Scan for the cell matching the given text and deliver its (X, Y) coordinate at center. 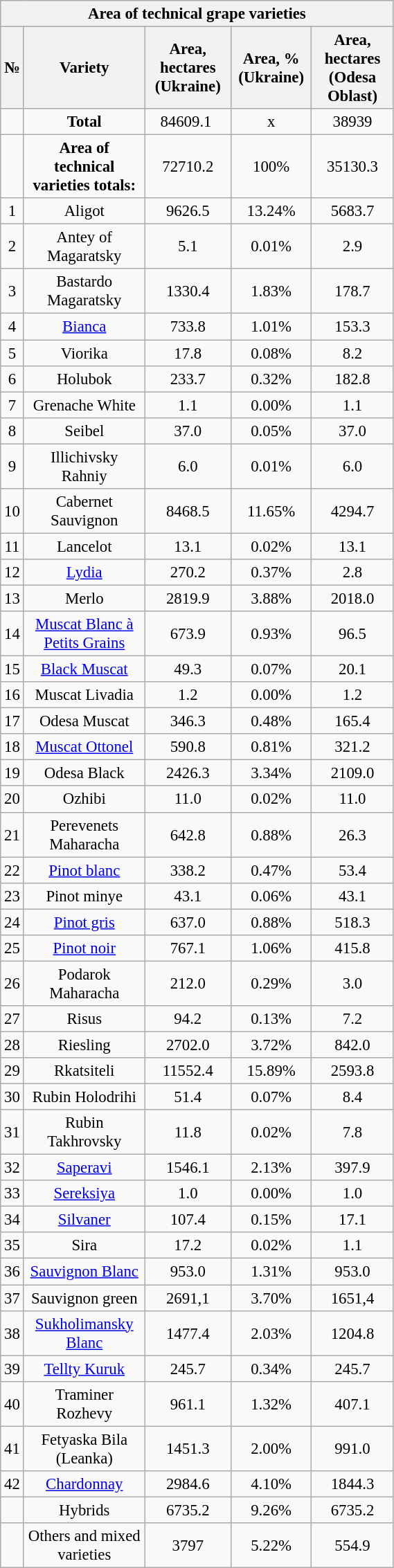
3797 (188, 1545)
1204.8 (352, 1333)
0.48% (271, 721)
673.9 (188, 634)
767.1 (188, 948)
233.7 (188, 379)
642.8 (188, 835)
7 (12, 405)
28 (12, 1045)
991.0 (352, 1448)
9.26% (271, 1510)
Risus (84, 1019)
37 (12, 1298)
Merlo (84, 598)
Total (84, 122)
Sauvignon Blanc (84, 1272)
Lydia (84, 573)
Hybrids (84, 1510)
94.2 (188, 1019)
1.06% (271, 948)
637.0 (188, 922)
40 (12, 1404)
Bastardo Magaratsky (84, 291)
Odesa Black (84, 773)
Muscat Ottonel (84, 747)
0.93% (271, 634)
0.81% (271, 747)
7.2 (352, 1019)
Traminer Rozhevy (84, 1404)
Area of technical grape varieties (197, 14)
178.7 (352, 291)
Silvaner (84, 1220)
Pinot minye (84, 896)
7.8 (352, 1133)
Perevenets Maharacha (84, 835)
Pinot gris (84, 922)
19 (12, 773)
14 (12, 634)
5683.7 (352, 211)
4.10% (271, 1484)
338.2 (188, 870)
30 (12, 1097)
Podarok Maharacha (84, 983)
6 (12, 379)
3.72% (271, 1045)
29 (12, 1071)
5.1 (188, 246)
26.3 (352, 835)
Grenache White (84, 405)
39 (12, 1369)
22 (12, 870)
Sukholimansky Blanc (84, 1333)
Pinot noir (84, 948)
2 (12, 246)
26 (12, 983)
11.8 (188, 1133)
0.32% (271, 379)
165.4 (352, 721)
Muscat Blanc à Petits Grains (84, 634)
270.2 (188, 573)
Cabernet Sauvignon (84, 511)
15.89% (271, 1071)
12 (12, 573)
961.1 (188, 1404)
Variety (84, 68)
2691,1 (188, 1298)
Rubin Takhrovsky (84, 1133)
13 (12, 598)
0.06% (271, 896)
Rubin Holodrihi (84, 1097)
Aligot (84, 211)
407.1 (352, 1404)
1 (12, 211)
11552.4 (188, 1071)
Viorika (84, 353)
Illichivsky Rahniy (84, 467)
3.88% (271, 598)
1.32% (271, 1404)
3 (12, 291)
4 (12, 327)
2.00% (271, 1448)
16 (12, 695)
49.3 (188, 669)
182.8 (352, 379)
0.15% (271, 1220)
2593.8 (352, 1071)
107.4 (188, 1220)
8.4 (352, 1097)
27 (12, 1019)
Seibel (84, 431)
1.83% (271, 291)
11 (12, 546)
10 (12, 511)
38 (12, 1333)
17.1 (352, 1220)
1546.1 (188, 1168)
32 (12, 1168)
2984.6 (188, 1484)
2.8 (352, 573)
24 (12, 922)
Area, hectares (Ukraine) (188, 68)
Others and mixed varieties (84, 1545)
36 (12, 1272)
Saperavi (84, 1168)
20 (12, 800)
0.05% (271, 431)
31 (12, 1133)
Sauvignon green (84, 1298)
3.0 (352, 983)
842.0 (352, 1045)
590.8 (188, 747)
2018.0 (352, 598)
2109.0 (352, 773)
34 (12, 1220)
212.0 (188, 983)
5 (12, 353)
Sereksiya (84, 1193)
554.9 (352, 1545)
0.13% (271, 1019)
518.3 (352, 922)
346.3 (188, 721)
1651,4 (352, 1298)
Antey of Magaratsky (84, 246)
41 (12, 1448)
Riesling (84, 1045)
72710.2 (188, 167)
Lancelot (84, 546)
153.3 (352, 327)
Area, hectares (Odesa Oblast) (352, 68)
100% (271, 167)
42 (12, 1484)
2.03% (271, 1333)
33 (12, 1193)
0.37% (271, 573)
8.2 (352, 353)
Sira (84, 1245)
1477.4 (188, 1333)
1330.4 (188, 291)
1.01% (271, 327)
Fetyaska Bila (Leanka) (84, 1448)
№ (12, 68)
20.1 (352, 669)
x (271, 122)
2.9 (352, 246)
0.47% (271, 870)
3.34% (271, 773)
2819.9 (188, 598)
53.4 (352, 870)
4294.7 (352, 511)
8 (12, 431)
3.70% (271, 1298)
9 (12, 467)
1.31% (271, 1272)
Pinot blanc (84, 870)
Chardonnay (84, 1484)
Muscat Livadia (84, 695)
0.08% (271, 353)
38939 (352, 122)
21 (12, 835)
84609.1 (188, 122)
17.8 (188, 353)
1844.3 (352, 1484)
397.9 (352, 1168)
25 (12, 948)
2702.0 (188, 1045)
Area of technical varieties totals: (84, 167)
17 (12, 721)
23 (12, 896)
8468.5 (188, 511)
415.8 (352, 948)
96.5 (352, 634)
13.24% (271, 211)
51.4 (188, 1097)
Holubok (84, 379)
Area, % (Ukraine) (271, 68)
2.13% (271, 1168)
35 (12, 1245)
1451.3 (188, 1448)
11.65% (271, 511)
5.22% (271, 1545)
Ozhibi (84, 800)
17.2 (188, 1245)
Odesa Muscat (84, 721)
35130.3 (352, 167)
0.34% (271, 1369)
18 (12, 747)
9626.5 (188, 211)
0.29% (271, 983)
2426.3 (188, 773)
Tellty Kuruk (84, 1369)
Bianca (84, 327)
321.2 (352, 747)
Black Muscat (84, 669)
Rkatsiteli (84, 1071)
15 (12, 669)
733.8 (188, 327)
